Extract the (X, Y) coordinate from the center of the cell holding the provided text.  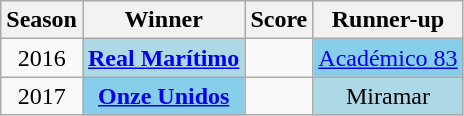
Miramar (388, 96)
Real Marítimo (163, 58)
Score (279, 20)
Académico 83 (388, 58)
Runner-up (388, 20)
2017 (42, 96)
Winner (163, 20)
2016 (42, 58)
Season (42, 20)
Onze Unidos (163, 96)
